Identify which cell holds the provided text, then report its [X, Y] central coordinate. 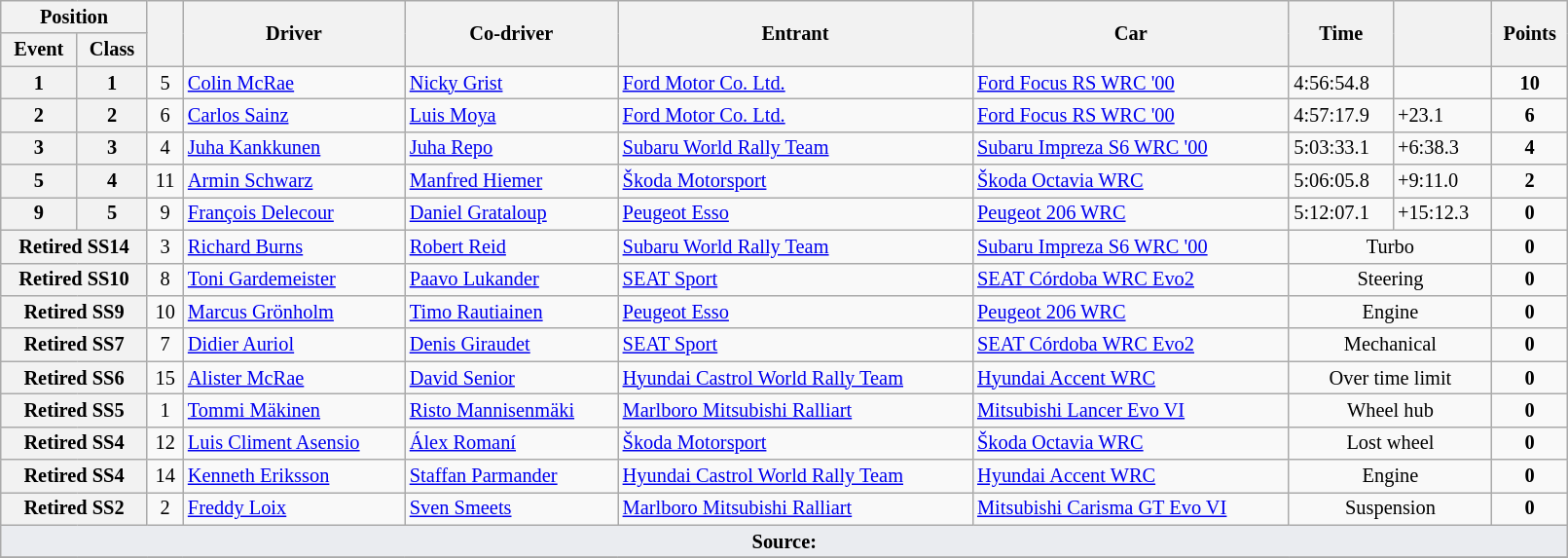
4:56:54.8 [1341, 83]
Juha Kankkunen [294, 148]
Event [39, 50]
Sven Smeets [512, 508]
Turbo [1390, 246]
Lost wheel [1390, 443]
Steering [1390, 279]
5:06:05.8 [1341, 181]
Entrant [795, 33]
Freddy Loix [294, 508]
Didier Auriol [294, 345]
Tommi Mäkinen [294, 410]
Paavo Lukander [512, 279]
Luis Climent Asensio [294, 443]
Risto Mannisenmäki [512, 410]
Colin McRae [294, 83]
+23.1 [1442, 115]
David Senior [512, 378]
Retired SS5 [74, 410]
Driver [294, 33]
Toni Gardemeister [294, 279]
Mitsubishi Lancer Evo VI [1131, 410]
Class [112, 50]
Wheel hub [1390, 410]
4:57:17.9 [1341, 115]
Carlos Sainz [294, 115]
Armin Schwarz [294, 181]
Time [1341, 33]
Richard Burns [294, 246]
14 [165, 476]
Juha Repo [512, 148]
Retired SS6 [74, 378]
+9:11.0 [1442, 181]
+15:12.3 [1442, 213]
Position [74, 17]
Nicky Grist [512, 83]
Daniel Grataloup [512, 213]
8 [165, 279]
12 [165, 443]
Luis Moya [512, 115]
Points [1529, 33]
Mechanical [1390, 345]
Staffan Parmander [512, 476]
Timo Rautiainen [512, 312]
Denis Giraudet [512, 345]
Alister McRae [294, 378]
Over time limit [1390, 378]
Mitsubishi Carisma GT Evo VI [1131, 508]
5:12:07.1 [1341, 213]
Retired SS9 [74, 312]
Car [1131, 33]
Manfred Hiemer [512, 181]
Marcus Grönholm [294, 312]
Robert Reid [512, 246]
François Delecour [294, 213]
Retired SS7 [74, 345]
Kenneth Eriksson [294, 476]
Álex Romaní [512, 443]
Retired SS14 [74, 246]
Retired SS10 [74, 279]
15 [165, 378]
5:03:33.1 [1341, 148]
7 [165, 345]
Source: [784, 541]
11 [165, 181]
+6:38.3 [1442, 148]
Co-driver [512, 33]
Suspension [1390, 508]
Retired SS2 [74, 508]
